Search for the cell housing the specified text and yield its [X, Y] center coordinate. 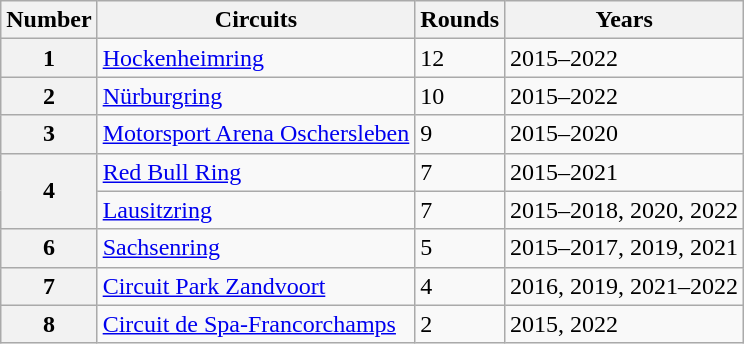
2016, 2019, 2021–2022 [624, 286]
2015–2021 [624, 172]
Years [624, 20]
Number [49, 20]
2015–2020 [624, 134]
9 [460, 134]
2015–2017, 2019, 2021 [624, 248]
1 [49, 58]
Sachsenring [256, 248]
Circuits [256, 20]
2015, 2022 [624, 324]
5 [460, 248]
6 [49, 248]
2015–2018, 2020, 2022 [624, 210]
Hockenheimring [256, 58]
10 [460, 96]
Circuit Park Zandvoort [256, 286]
12 [460, 58]
8 [49, 324]
Motorsport Arena Oschersleben [256, 134]
Nürburgring [256, 96]
Rounds [460, 20]
Circuit de Spa-Francorchamps [256, 324]
Lausitzring [256, 210]
3 [49, 134]
Red Bull Ring [256, 172]
